Return the [X, Y] coordinate for the center point of the cell that contains the specified text.  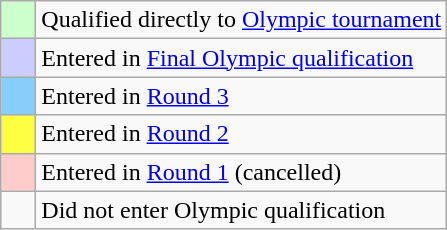
Entered in Round 1 (cancelled) [242, 172]
Entered in Round 3 [242, 96]
Entered in Final Olympic qualification [242, 58]
Qualified directly to Olympic tournament [242, 20]
Did not enter Olympic qualification [242, 210]
Entered in Round 2 [242, 134]
